Identify which cell holds the provided text, then report its (x, y) central coordinate. 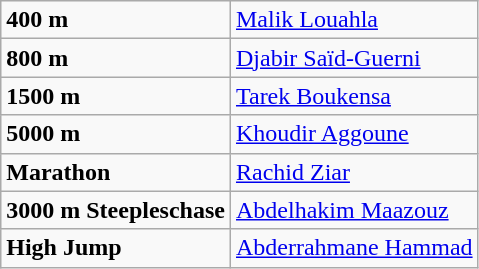
Rachid Ziar (354, 172)
High Jump (116, 248)
3000 m Steepleschase (116, 210)
Tarek Boukensa (354, 96)
Khoudir Aggoune (354, 134)
1500 m (116, 96)
400 m (116, 20)
Abdelhakim Maazouz (354, 210)
Abderrahmane Hammad (354, 248)
Marathon (116, 172)
Djabir Saïd-Guerni (354, 58)
5000 m (116, 134)
800 m (116, 58)
Malik Louahla (354, 20)
